Output the (x, y) coordinate of the center of the cell containing the given text.  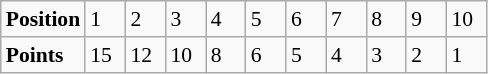
9 (426, 19)
12 (145, 55)
15 (105, 55)
7 (346, 19)
Points (43, 55)
Position (43, 19)
